Find where the given text appears and provide that cell's center as (x, y) coordinate. 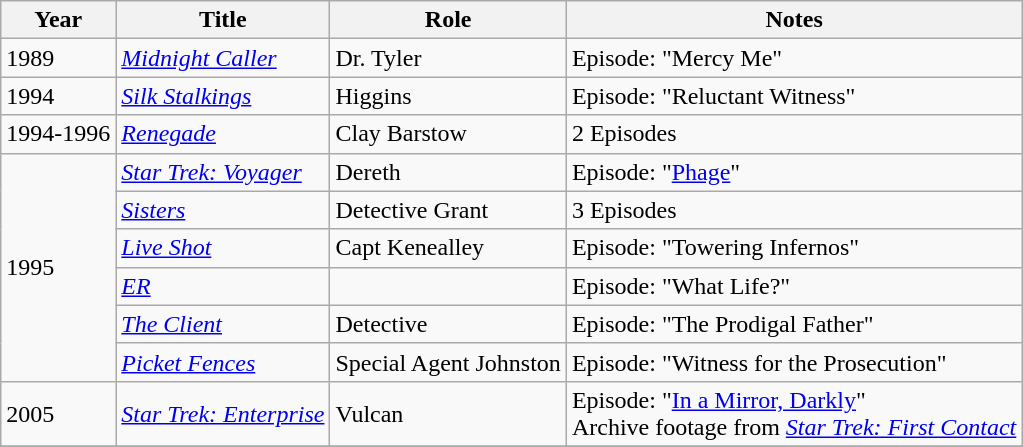
Vulcan (448, 414)
Episode: "The Prodigal Father" (794, 324)
Episode: "Mercy Me" (794, 58)
Year (58, 20)
Star Trek: Voyager (223, 172)
The Client (223, 324)
Dereth (448, 172)
Episode: "Phage" (794, 172)
Picket Fences (223, 362)
Episode: "Witness for the Prosecution" (794, 362)
Episode: "Reluctant Witness" (794, 96)
Episode: "In a Mirror, Darkly" Archive footage from Star Trek: First Contact (794, 414)
Midnight Caller (223, 58)
ER (223, 286)
Detective (448, 324)
Detective Grant (448, 210)
Notes (794, 20)
Episode: "What Life?" (794, 286)
1994 (58, 96)
2 Episodes (794, 134)
3 Episodes (794, 210)
Dr. Tyler (448, 58)
Renegade (223, 134)
Title (223, 20)
Higgins (448, 96)
1989 (58, 58)
Special Agent Johnston (448, 362)
1995 (58, 267)
1994-1996 (58, 134)
Clay Barstow (448, 134)
Silk Stalkings (223, 96)
Episode: "Towering Infernos" (794, 248)
2005 (58, 414)
Role (448, 20)
Live Shot (223, 248)
Sisters (223, 210)
Star Trek: Enterprise (223, 414)
Capt Kenealley (448, 248)
